Provide the (X, Y) coordinate of the cell's center where the given text is located.  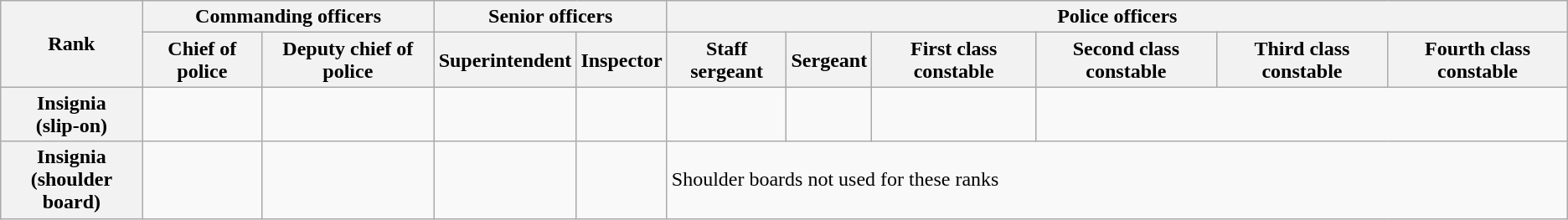
Second class constable (1127, 60)
Superintendent (505, 60)
First class constable (954, 60)
Fourth class constable (1478, 60)
Commanding officers (288, 17)
Insignia(slip-on) (72, 114)
Shoulder boards not used for these ranks (1117, 180)
Third class constable (1302, 60)
Chief of police (203, 60)
Police officers (1117, 17)
Insignia(shoulder board) (72, 180)
Inspector (622, 60)
Deputy chief of police (348, 60)
Sergeant (829, 60)
Senior officers (550, 17)
Rank (72, 43)
Staff sergeant (727, 60)
